Locate the cell with the specified text and output its [X, Y] center coordinate. 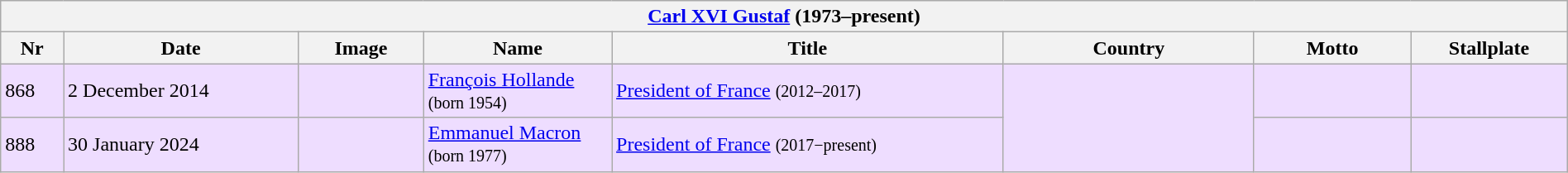
2 December 2014 [181, 91]
Name [518, 48]
888 [32, 144]
Stallplate [1489, 48]
François Hollande(born 1954) [518, 91]
Image [361, 48]
Motto [1331, 48]
Emmanuel Macron(born 1977) [518, 144]
President of France (2012–2017) [808, 91]
Title [808, 48]
Date [181, 48]
Nr [32, 48]
President of France (2017−present) [808, 144]
30 January 2024 [181, 144]
Carl XVI Gustaf (1973–present) [784, 17]
868 [32, 91]
Country [1128, 48]
